Output the (X, Y) coordinate of the center of the cell containing the given text.  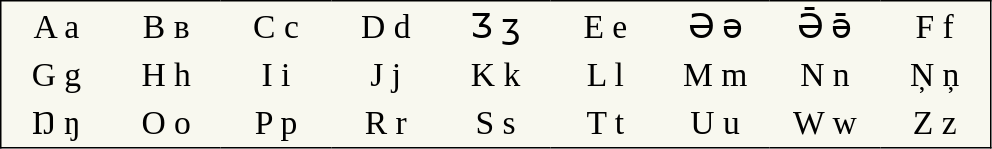
P p (276, 124)
F f (936, 26)
D d (386, 26)
L l (605, 75)
A a (56, 26)
M m (715, 75)
G g (56, 75)
Ʒ ʒ (496, 26)
C c (276, 26)
E e (605, 26)
Ŋ ŋ (56, 124)
Ə̄ ə̄ (825, 26)
Ņ ņ (936, 75)
J j (386, 75)
S s (496, 124)
K k (496, 75)
U u (715, 124)
N n (825, 75)
Z z (936, 124)
W w (825, 124)
Ə ə (715, 26)
R r (386, 124)
I i (276, 75)
B в (166, 26)
T t (605, 124)
O o (166, 124)
H h (166, 75)
